Pinpoint the cell where the given text exists, returning its [X, Y] midpoint coordinate. 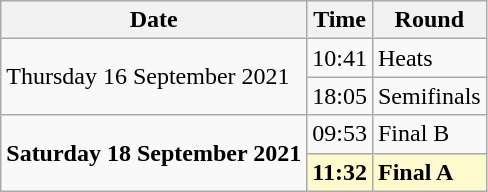
Round [429, 20]
10:41 [340, 58]
Final A [429, 172]
Date [154, 20]
Saturday 18 September 2021 [154, 153]
Thursday 16 September 2021 [154, 77]
Time [340, 20]
09:53 [340, 134]
Heats [429, 58]
Semifinals [429, 96]
18:05 [340, 96]
11:32 [340, 172]
Final B [429, 134]
